For the text-containing cell, return its midpoint in (X, Y) coordinate format. 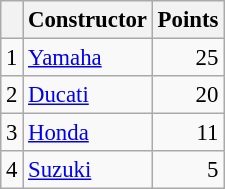
Suzuki (88, 170)
Ducati (88, 95)
20 (188, 95)
Constructor (88, 20)
Points (188, 20)
2 (12, 95)
1 (12, 58)
25 (188, 58)
Honda (88, 133)
Yamaha (88, 58)
11 (188, 133)
3 (12, 133)
4 (12, 170)
5 (188, 170)
